Detect which cell encompasses the target text, then output its [x, y] center coordinate. 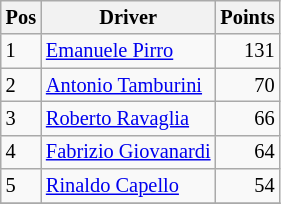
Driver [128, 17]
4 [21, 152]
1 [21, 51]
Antonio Tamburini [128, 85]
Roberto Ravaglia [128, 118]
Rinaldo Capello [128, 186]
64 [247, 152]
5 [21, 186]
2 [21, 85]
70 [247, 85]
131 [247, 51]
Fabrizio Giovanardi [128, 152]
Emanuele Pirro [128, 51]
Points [247, 17]
3 [21, 118]
Pos [21, 17]
54 [247, 186]
66 [247, 118]
